Determine the (x, y) coordinate at the center of the cell enclosing the given text.  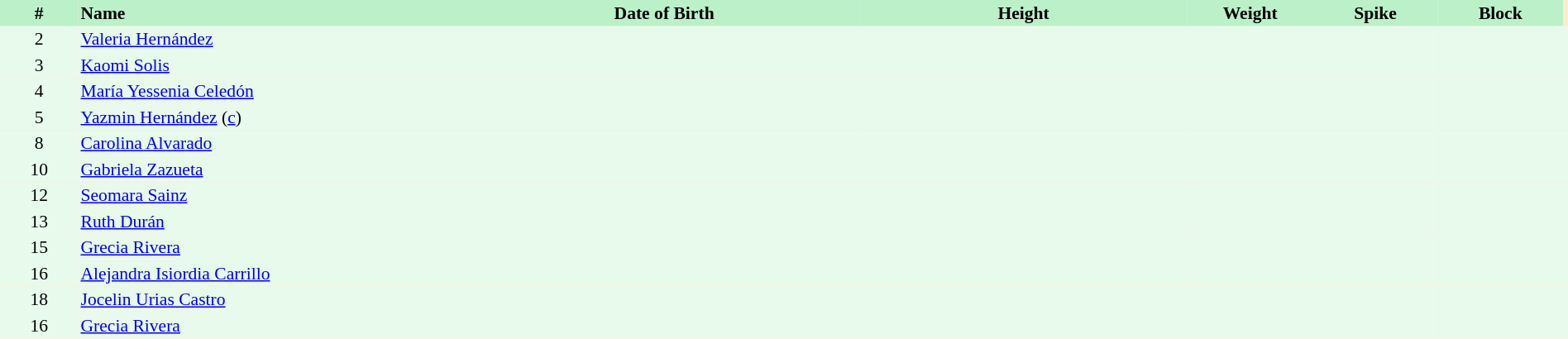
2 (39, 40)
15 (39, 248)
Gabriela Zazueta (273, 169)
Kaomi Solis (273, 65)
Date of Birth (664, 13)
10 (39, 169)
Carolina Alvarado (273, 144)
3 (39, 65)
Spike (1374, 13)
Block (1500, 13)
Ruth Durán (273, 222)
5 (39, 117)
Jocelin Urias Castro (273, 299)
Name (273, 13)
Weight (1250, 13)
Alejandra Isiordia Carrillo (273, 274)
13 (39, 222)
Valeria Hernández (273, 40)
María Yessenia Celedón (273, 91)
18 (39, 299)
8 (39, 144)
Yazmin Hernández (c) (273, 117)
12 (39, 195)
Seomara Sainz (273, 195)
# (39, 13)
4 (39, 91)
Height (1024, 13)
